Return the (x, y) coordinate for the center point of the cell that contains the specified text.  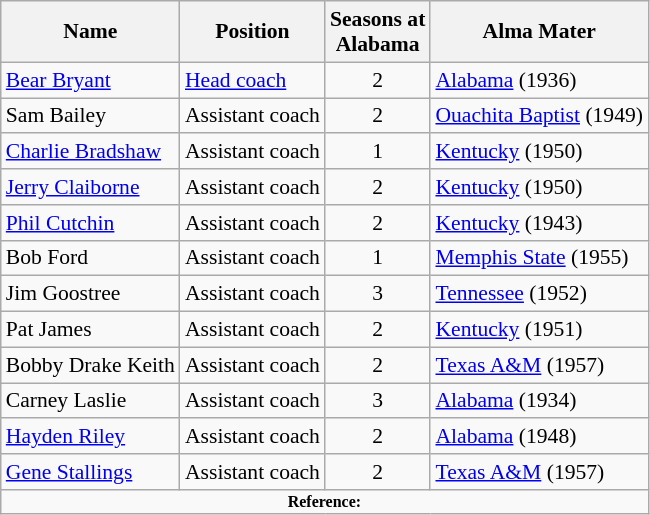
Charlie Bradshaw (90, 152)
Bobby Drake Keith (90, 365)
Jerry Claiborne (90, 187)
Sam Bailey (90, 116)
Name (90, 32)
Bear Bryant (90, 80)
Phil Cutchin (90, 223)
Bob Ford (90, 258)
Alabama (1934) (539, 401)
Ouachita Baptist (1949) (539, 116)
Kentucky (1951) (539, 330)
Seasons atAlabama (378, 32)
Tennessee (1952) (539, 294)
Head coach (252, 80)
Jim Goostree (90, 294)
Carney Laslie (90, 401)
Alabama (1948) (539, 437)
Gene Stallings (90, 472)
Alabama (1936) (539, 80)
Position (252, 32)
Reference: (324, 502)
Hayden Riley (90, 437)
Memphis State (1955) (539, 258)
Kentucky (1943) (539, 223)
Alma Mater (539, 32)
Pat James (90, 330)
